Search for the cell housing the specified text and yield its [x, y] center coordinate. 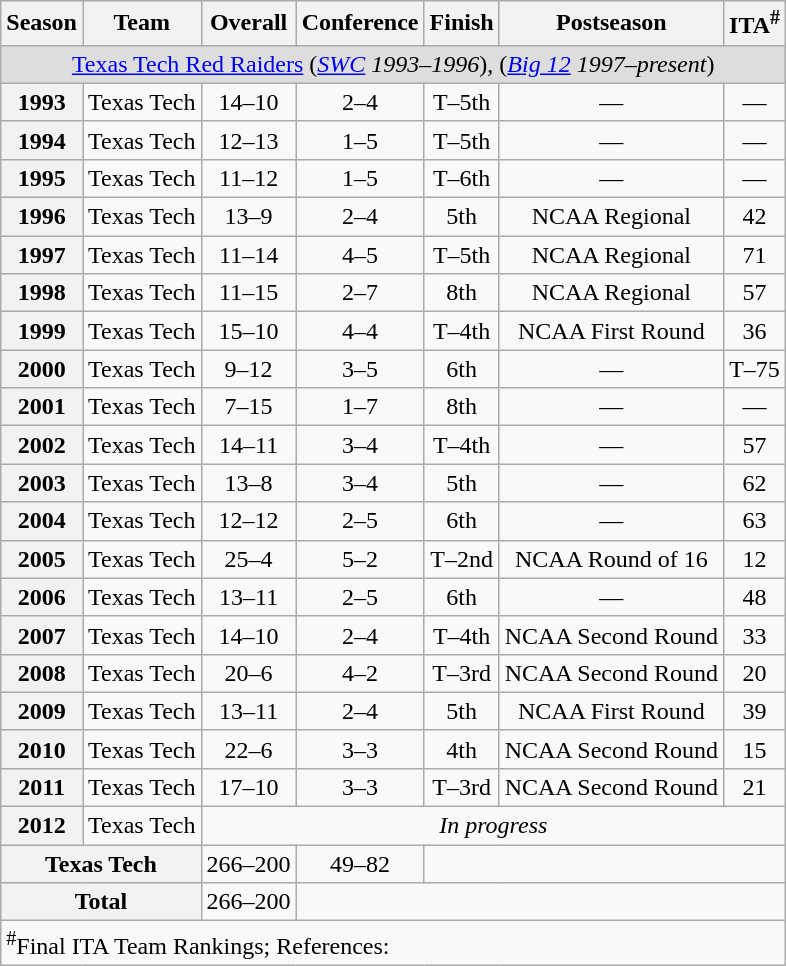
13–8 [248, 483]
22–6 [248, 749]
NCAA Round of 16 [611, 559]
12–13 [248, 140]
Conference [360, 24]
4th [462, 749]
42 [755, 217]
1993 [42, 102]
Season [42, 24]
11–15 [248, 293]
1998 [42, 293]
12 [755, 559]
2005 [42, 559]
33 [755, 635]
1994 [42, 140]
2007 [42, 635]
9–12 [248, 369]
ITA# [755, 24]
1999 [42, 331]
2002 [42, 445]
62 [755, 483]
49–82 [360, 864]
Postseason [611, 24]
7–15 [248, 407]
13–9 [248, 217]
1–7 [360, 407]
2010 [42, 749]
2008 [42, 673]
15 [755, 749]
2012 [42, 826]
12–12 [248, 521]
25–4 [248, 559]
Texas Tech Red Raiders (SWC 1993–1996), (Big 12 1997–present) [394, 64]
14–11 [248, 445]
2006 [42, 597]
20 [755, 673]
4–2 [360, 673]
2009 [42, 711]
11–14 [248, 255]
1995 [42, 178]
#Final ITA Team Rankings; References: [394, 944]
11–12 [248, 178]
20–6 [248, 673]
2001 [42, 407]
2000 [42, 369]
Team [142, 24]
2003 [42, 483]
63 [755, 521]
1997 [42, 255]
71 [755, 255]
5–2 [360, 559]
21 [755, 787]
3–5 [360, 369]
39 [755, 711]
17–10 [248, 787]
2004 [42, 521]
36 [755, 331]
4–4 [360, 331]
T–2nd [462, 559]
2–7 [360, 293]
48 [755, 597]
4–5 [360, 255]
In progress [494, 826]
1996 [42, 217]
T–6th [462, 178]
15–10 [248, 331]
2011 [42, 787]
T–75 [755, 369]
Total [101, 902]
Overall [248, 24]
Finish [462, 24]
